Provide the (X, Y) coordinate of the cell's center where the given text is located.  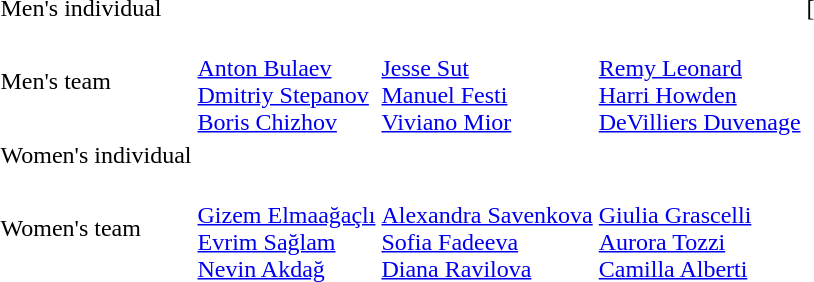
Anton BulaevDmitriy StepanovBoris Chizhov (286, 82)
Jesse SutManuel FestiViviano Mior (487, 82)
Remy LeonardHarri HowdenDeVilliers Duvenage (700, 82)
